Pinpoint the cell where the given text exists, returning its [x, y] midpoint coordinate. 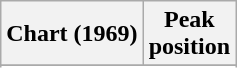
Peak position [189, 34]
Chart (1969) [72, 34]
